Output the [x, y] coordinate of the center of the cell containing the given text.  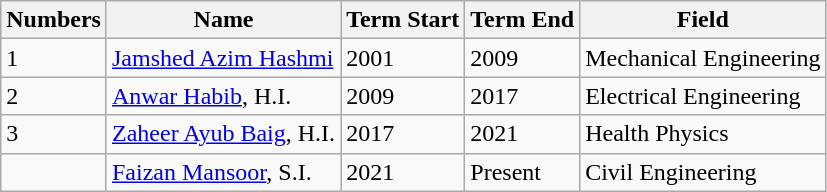
Health Physics [703, 134]
Zaheer Ayub Baig, H.I. [223, 134]
Term End [522, 20]
Name [223, 20]
Anwar Habib, H.I. [223, 96]
Faizan Mansoor, S.I. [223, 172]
3 [54, 134]
Electrical Engineering [703, 96]
Numbers [54, 20]
2001 [403, 58]
Jamshed Azim Hashmi [223, 58]
Mechanical Engineering [703, 58]
Civil Engineering [703, 172]
1 [54, 58]
Present [522, 172]
2 [54, 96]
Field [703, 20]
Term Start [403, 20]
